Output the (x, y) coordinate of the center of the cell containing the given text.  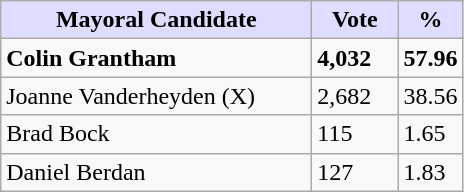
115 (355, 134)
2,682 (355, 96)
Colin Grantham (156, 58)
Brad Bock (156, 134)
1.65 (430, 134)
4,032 (355, 58)
Vote (355, 20)
38.56 (430, 96)
127 (355, 172)
Joanne Vanderheyden (X) (156, 96)
Daniel Berdan (156, 172)
% (430, 20)
Mayoral Candidate (156, 20)
1.83 (430, 172)
57.96 (430, 58)
